Search for the cell housing the specified text and yield its [x, y] center coordinate. 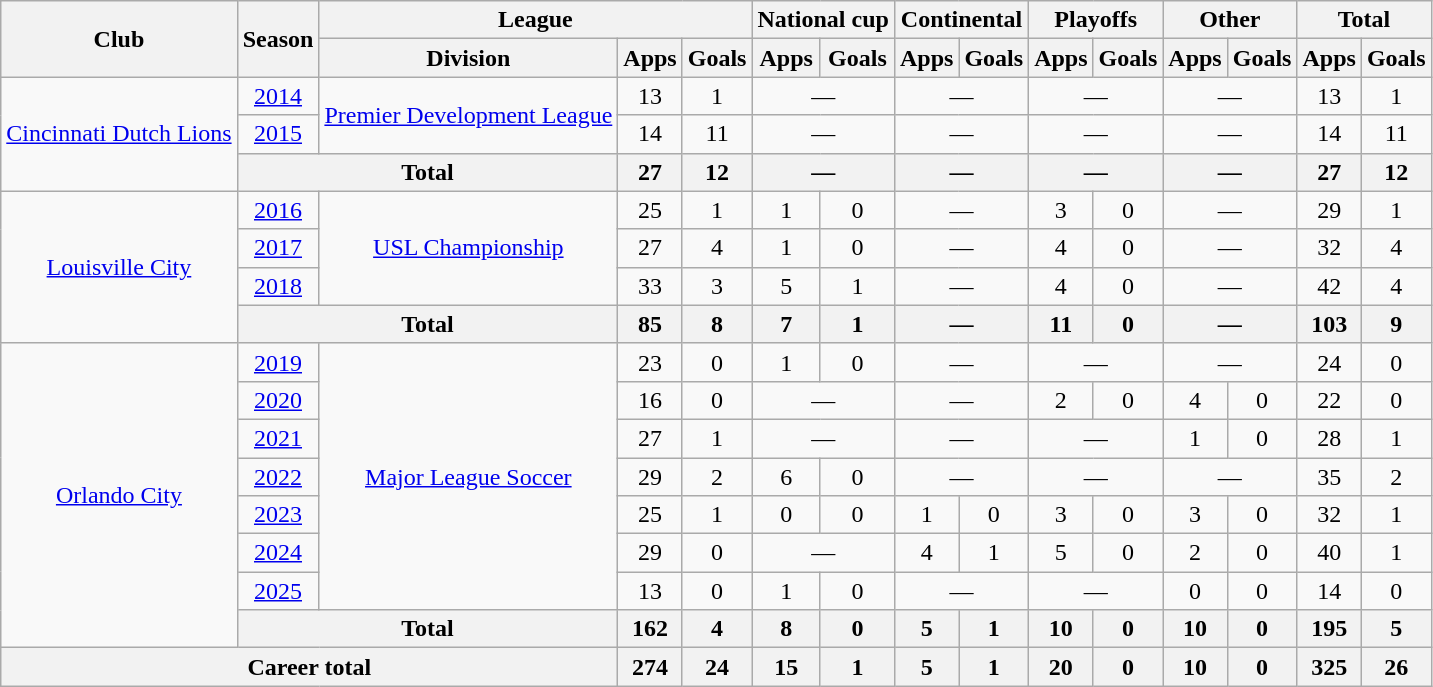
20 [1061, 667]
Orlando City [119, 495]
35 [1329, 477]
Major League Soccer [468, 476]
103 [1329, 324]
2014 [278, 96]
2023 [278, 515]
16 [650, 400]
2016 [278, 210]
33 [650, 286]
2018 [278, 286]
USL Championship [468, 248]
National cup [823, 20]
Louisville City [119, 267]
2022 [278, 477]
85 [650, 324]
Club [119, 39]
2020 [278, 400]
Premier Development League [468, 115]
23 [650, 362]
2024 [278, 553]
6 [786, 477]
274 [650, 667]
7 [786, 324]
2021 [278, 438]
Other [1230, 20]
Cincinnati Dutch Lions [119, 134]
162 [650, 629]
22 [1329, 400]
15 [786, 667]
2017 [278, 248]
2025 [278, 591]
40 [1329, 553]
2015 [278, 134]
42 [1329, 286]
9 [1396, 324]
26 [1396, 667]
Continental [961, 20]
League [536, 20]
195 [1329, 629]
2019 [278, 362]
Season [278, 39]
Division [468, 58]
Career total [310, 667]
325 [1329, 667]
Playoffs [1096, 20]
28 [1329, 438]
